Return the (x, y) coordinate for the center point of the cell that contains the specified text.  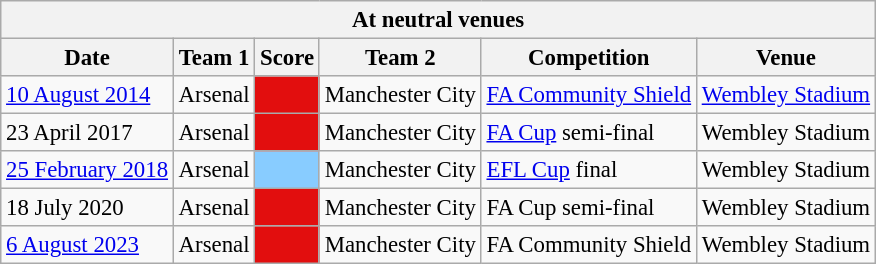
Venue (786, 58)
Date (88, 58)
EFL Cup final (588, 170)
18 July 2020 (88, 208)
Team 2 (400, 58)
23 April 2017 (88, 133)
Score (288, 58)
Competition (588, 58)
25 February 2018 (88, 170)
Team 1 (214, 58)
6 August 2023 (88, 245)
10 August 2014 (88, 95)
At neutral venues (438, 20)
